Output the [X, Y] coordinate of the center of the cell containing the given text.  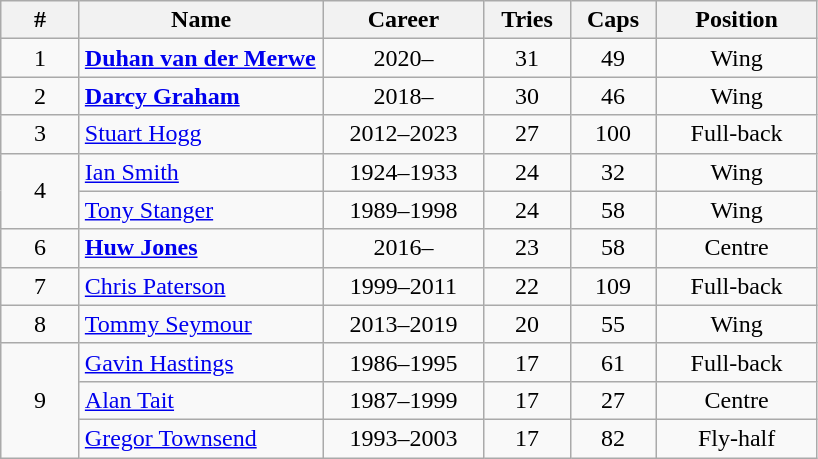
4 [40, 191]
2016– [404, 248]
49 [613, 58]
Tries [527, 20]
Darcy Graham [201, 96]
55 [613, 324]
Huw Jones [201, 248]
3 [40, 134]
Fly-half [736, 438]
Career [404, 20]
1989–1998 [404, 210]
7 [40, 286]
Position [736, 20]
Tommy Seymour [201, 324]
Gavin Hastings [201, 362]
22 [527, 286]
1924–1933 [404, 172]
30 [527, 96]
2018– [404, 96]
6 [40, 248]
Caps [613, 20]
23 [527, 248]
31 [527, 58]
Gregor Townsend [201, 438]
1999–2011 [404, 286]
Stuart Hogg [201, 134]
1993–2003 [404, 438]
61 [613, 362]
2012–2023 [404, 134]
Name [201, 20]
2013–2019 [404, 324]
82 [613, 438]
Chris Paterson [201, 286]
100 [613, 134]
Ian Smith [201, 172]
46 [613, 96]
Duhan van der Merwe [201, 58]
2 [40, 96]
20 [527, 324]
1 [40, 58]
9 [40, 400]
Tony Stanger [201, 210]
109 [613, 286]
1986–1995 [404, 362]
2020– [404, 58]
Alan Tait [201, 400]
# [40, 20]
32 [613, 172]
1987–1999 [404, 400]
8 [40, 324]
